Detect which cell encompasses the target text, then output its [X, Y] center coordinate. 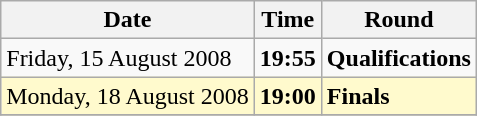
Time [288, 20]
Qualifications [398, 58]
Monday, 18 August 2008 [128, 96]
19:00 [288, 96]
Finals [398, 96]
Friday, 15 August 2008 [128, 58]
Date [128, 20]
19:55 [288, 58]
Round [398, 20]
